Extract the (X, Y) coordinate from the center of the cell holding the provided text.  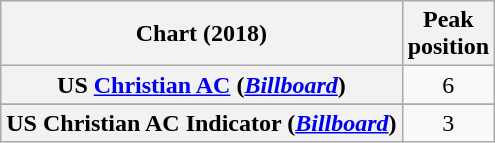
US Christian AC Indicator (Billboard) (202, 123)
Peak position (448, 34)
Chart (2018) (202, 34)
3 (448, 123)
US Christian AC (Billboard) (202, 85)
6 (448, 85)
